Return [X, Y] of the center of cell containing provided text 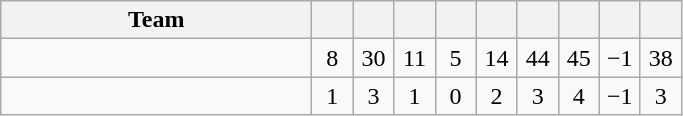
45 [578, 58]
0 [456, 96]
2 [496, 96]
38 [660, 58]
11 [414, 58]
Team [156, 20]
4 [578, 96]
44 [538, 58]
8 [332, 58]
5 [456, 58]
30 [374, 58]
14 [496, 58]
